Determine the (x, y) coordinate at the center of the cell enclosing the given text.  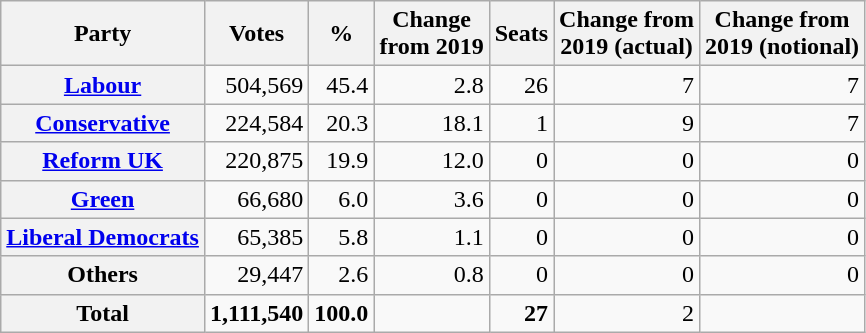
0.8 (432, 275)
Green (103, 199)
% (342, 34)
3.6 (432, 199)
Others (103, 275)
Changefrom 2019 (432, 34)
2.6 (342, 275)
Seats (521, 34)
220,875 (256, 161)
66,680 (256, 199)
6.0 (342, 199)
20.3 (342, 123)
Change from2019 (notional) (782, 34)
Party (103, 34)
100.0 (342, 313)
Change from2019 (actual) (627, 34)
12.0 (432, 161)
19.9 (342, 161)
18.1 (432, 123)
2 (627, 313)
29,447 (256, 275)
5.8 (342, 237)
1.1 (432, 237)
Labour (103, 85)
9 (627, 123)
Reform UK (103, 161)
224,584 (256, 123)
Total (103, 313)
1,111,540 (256, 313)
504,569 (256, 85)
27 (521, 313)
Liberal Democrats (103, 237)
2.8 (432, 85)
65,385 (256, 237)
Votes (256, 34)
26 (521, 85)
45.4 (342, 85)
Conservative (103, 123)
1 (521, 123)
